Extract the [x, y] coordinate from the center of the cell holding the provided text.  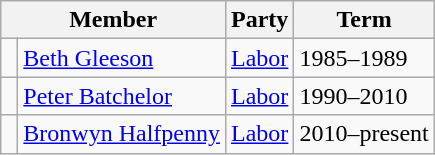
Term [364, 20]
Peter Batchelor [122, 96]
Bronwyn Halfpenny [122, 134]
Party [260, 20]
Member [114, 20]
1990–2010 [364, 96]
1985–1989 [364, 58]
Beth Gleeson [122, 58]
2010–present [364, 134]
